Output the [X, Y] coordinate of the center of the cell containing the given text.  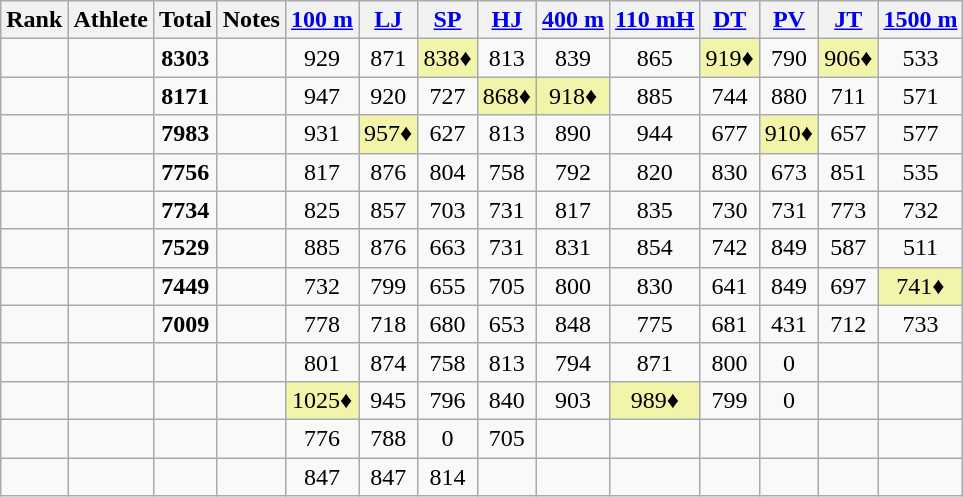
865 [655, 58]
663 [448, 248]
801 [322, 362]
796 [448, 400]
775 [655, 324]
920 [388, 96]
653 [506, 324]
587 [848, 248]
7529 [186, 248]
835 [655, 210]
SP [448, 20]
718 [388, 324]
1500 m [920, 20]
657 [848, 134]
7009 [186, 324]
903 [574, 400]
778 [322, 324]
840 [506, 400]
820 [655, 172]
880 [788, 96]
741♦ [920, 286]
535 [920, 172]
831 [574, 248]
655 [448, 286]
1025♦ [322, 400]
989♦ [655, 400]
727 [448, 96]
8171 [186, 96]
571 [920, 96]
814 [448, 477]
944 [655, 134]
804 [448, 172]
733 [920, 324]
Rank [34, 20]
851 [848, 172]
742 [730, 248]
DT [730, 20]
945 [388, 400]
577 [920, 134]
LJ [388, 20]
730 [730, 210]
677 [730, 134]
533 [920, 58]
931 [322, 134]
431 [788, 324]
910♦ [788, 134]
Athlete [111, 20]
792 [574, 172]
641 [730, 286]
854 [655, 248]
825 [322, 210]
929 [322, 58]
703 [448, 210]
Total [186, 20]
7449 [186, 286]
857 [388, 210]
HJ [506, 20]
957♦ [388, 134]
7983 [186, 134]
7756 [186, 172]
712 [848, 324]
400 m [574, 20]
744 [730, 96]
839 [574, 58]
673 [788, 172]
776 [322, 438]
110 mH [655, 20]
511 [920, 248]
PV [788, 20]
848 [574, 324]
919♦ [730, 58]
794 [574, 362]
681 [730, 324]
711 [848, 96]
790 [788, 58]
697 [848, 286]
JT [848, 20]
918♦ [574, 96]
8303 [186, 58]
947 [322, 96]
Notes [251, 20]
788 [388, 438]
627 [448, 134]
890 [574, 134]
773 [848, 210]
874 [388, 362]
838♦ [448, 58]
7734 [186, 210]
680 [448, 324]
868♦ [506, 96]
906♦ [848, 58]
100 m [322, 20]
